Output the [x, y] coordinate of the center of the cell containing the given text.  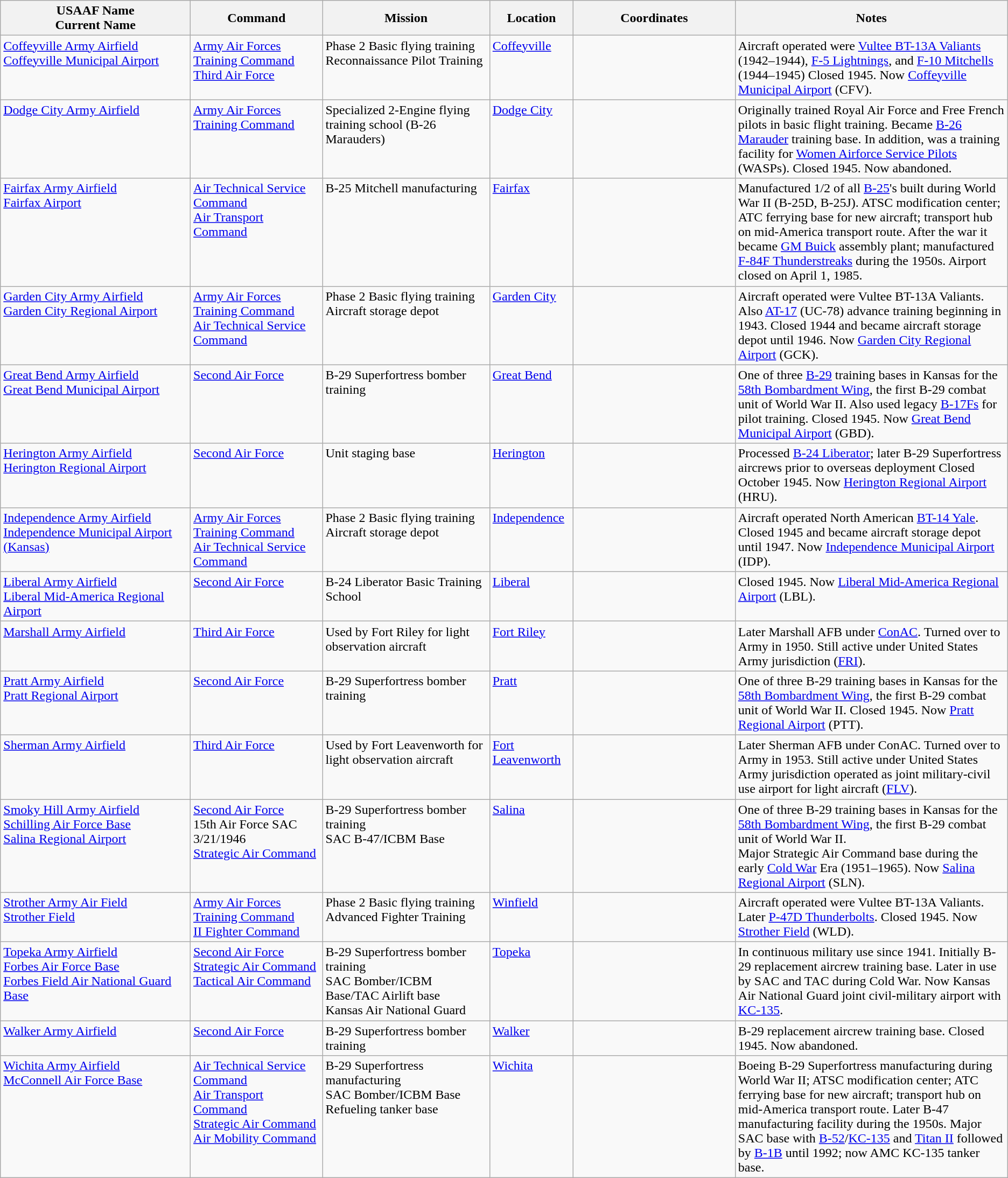
Fairfax [531, 232]
Used by Fort Leavenworth for light observation aircraft [406, 767]
Army Air Forces Training CommandII Fighter Command [256, 917]
Coffeyville [531, 68]
Closed 1945. Now Liberal Mid-America Regional Airport (LBL). [871, 596]
Phase 2 Basic flying trainingAircraft storage depot [406, 325]
Fort Leavenworth [531, 767]
Dodge City Army Airfield [96, 139]
Used by Fort Riley for light observation aircraft [406, 646]
Herington Army AirfieldHerington Regional Airport [96, 475]
Phase 2 Basic flying trainingReconnaissance Pilot Training [406, 68]
Army Air Forces Training CommandThird Air Force [256, 68]
Topeka [531, 981]
Coordinates [655, 18]
Aircraft operated North American BT-14 Yale. Closed 1945 and became aircraft storage depot until 1947. Now Independence Municipal Airport (IDP). [871, 540]
Command [256, 18]
Strother Army Air FieldStrother Field [96, 917]
USAAF NameCurrent Name [96, 18]
Great Bend Army AirfieldGreat Bend Municipal Airport [96, 404]
Walker Army Airfield [96, 1038]
Army Air Forces Training Command [256, 139]
Unit staging base [406, 475]
Walker [531, 1038]
Wichita Army AirfieldMcConnell Air Force Base [96, 1117]
Dodge City [531, 139]
Processed B-24 Liberator; later B-29 Superfortress aircrews prior to overseas deployment Closed October 1945. Now Herington Regional Airport (HRU). [871, 475]
Independence Army AirfieldIndependence Municipal Airport (Kansas) [96, 540]
Salina [531, 846]
B-24 Liberator Basic Training School [406, 596]
Winfield [531, 917]
B-29 Superfortress manufacturingSAC Bomber/ICBM BaseRefueling tanker base [406, 1117]
Air Technical Service CommandAir Transport CommandStrategic Air CommandAir Mobility Command [256, 1117]
Specialized 2-Engine flying training school (B-26 Marauders) [406, 139]
Air Technical Service CommandAir Transport Command [256, 232]
Topeka Army AirfieldForbes Air Force BaseForbes Field Air National Guard Base [96, 981]
Fort Riley [531, 646]
B-29 Superfortress bomber trainingSAC B-47/ICBM Base [406, 846]
Marshall Army Airfield [96, 646]
Phase 2 Basic flying trainingAdvanced Fighter Training [406, 917]
B-25 Mitchell manufacturing [406, 232]
Second Air Force15th Air Force SAC 3/21/1946 Strategic Air Command [256, 846]
Aircraft operated were Vultee BT-13A Valiants. Later P-47D Thunderbolts. Closed 1945. Now Strother Field (WLD). [871, 917]
Liberal [531, 596]
Independence [531, 540]
Second Air ForceStrategic Air CommandTactical Air Command [256, 981]
Phase 2 Basic flying training Aircraft storage depot [406, 540]
B-29 replacement aircrew training base. Closed 1945. Now abandoned. [871, 1038]
Garden City Army AirfieldGarden City Regional Airport [96, 325]
Smoky Hill Army AirfieldSchilling Air Force BaseSalina Regional Airport [96, 846]
Notes [871, 18]
Location [531, 18]
Sherman Army Airfield [96, 767]
B-29 Superfortress bomber trainingSAC Bomber/ICBM Base/TAC Airlift baseKansas Air National Guard [406, 981]
Wichita [531, 1117]
Coffeyville Army AirfieldCoffeyville Municipal Airport [96, 68]
Herington [531, 475]
Pratt [531, 702]
Pratt Army AirfieldPratt Regional Airport [96, 702]
Mission [406, 18]
Liberal Army AirfieldLiberal Mid-America Regional Airport [96, 596]
Fairfax Army AirfieldFairfax Airport [96, 232]
Garden City [531, 325]
Later Marshall AFB under ConAC. Turned over to Army in 1950. Still active under United States Army jurisdiction (FRI). [871, 646]
Great Bend [531, 404]
